Return [x, y] of the center of cell containing provided text 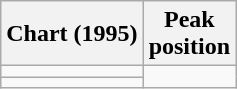
Chart (1995) [72, 34]
Peakposition [189, 34]
